Output the [X, Y] coordinate of the center of the cell containing the given text.  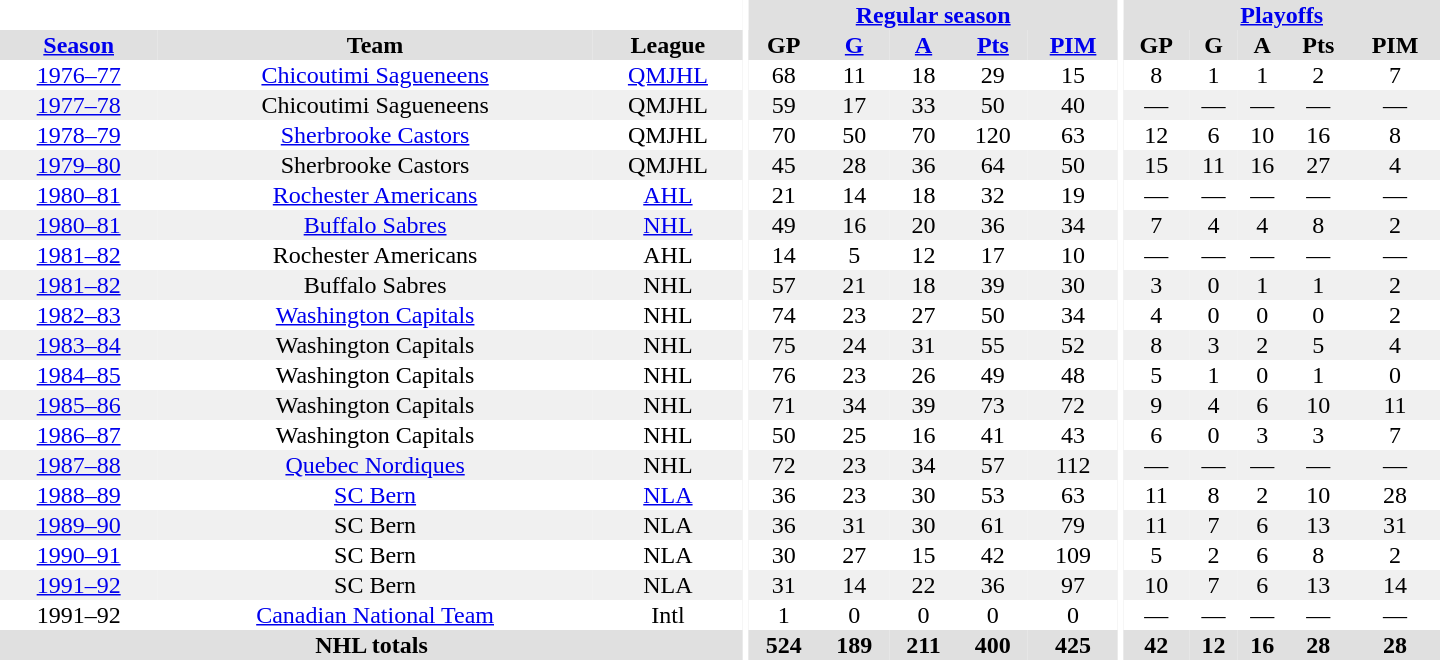
1976–77 [78, 75]
NHL totals [372, 645]
1986–87 [78, 435]
Canadian National Team [375, 615]
22 [923, 585]
1983–84 [78, 345]
1987–88 [78, 465]
41 [994, 435]
55 [994, 345]
1990–91 [78, 555]
40 [1073, 105]
Team [375, 45]
45 [784, 165]
59 [784, 105]
19 [1073, 195]
53 [994, 495]
71 [784, 405]
1985–86 [78, 405]
400 [994, 645]
League [668, 45]
76 [784, 375]
Playoffs [1282, 15]
1988–89 [78, 495]
33 [923, 105]
74 [784, 315]
189 [854, 645]
Season [78, 45]
43 [1073, 435]
52 [1073, 345]
211 [923, 645]
68 [784, 75]
64 [994, 165]
73 [994, 405]
9 [1156, 405]
Intl [668, 615]
112 [1073, 465]
1989–90 [78, 525]
48 [1073, 375]
Regular season [933, 15]
1984–85 [78, 375]
1982–83 [78, 315]
20 [923, 225]
75 [784, 345]
26 [923, 375]
1979–80 [78, 165]
29 [994, 75]
109 [1073, 555]
25 [854, 435]
1978–79 [78, 135]
97 [1073, 585]
524 [784, 645]
Quebec Nordiques [375, 465]
79 [1073, 525]
24 [854, 345]
1977–78 [78, 105]
120 [994, 135]
425 [1073, 645]
61 [994, 525]
32 [994, 195]
